Return the (x, y) coordinate for the center point of the cell that contains the specified text.  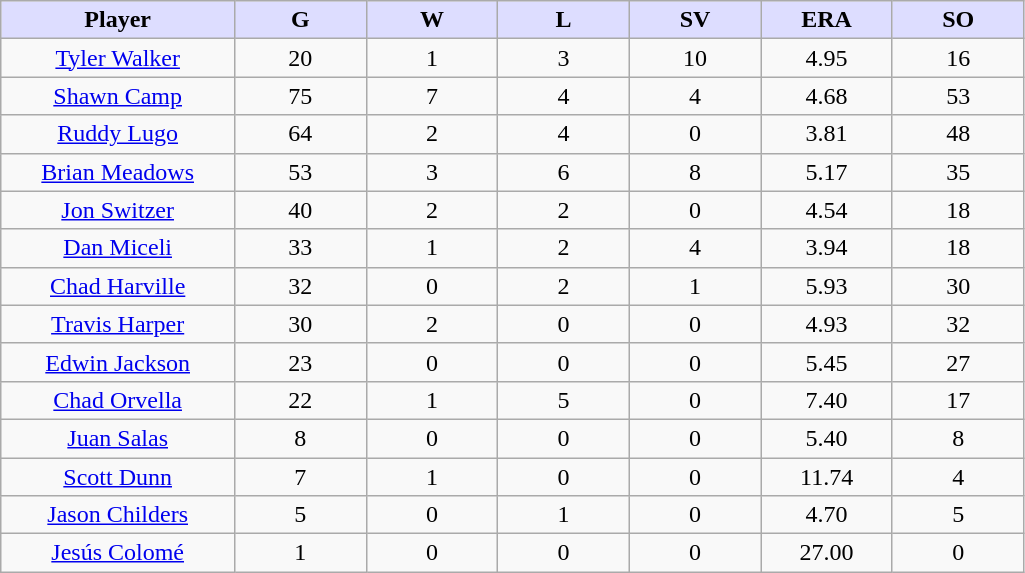
4.70 (827, 515)
4.93 (827, 324)
Chad Harville (118, 286)
SV (695, 20)
6 (564, 172)
75 (301, 96)
10 (695, 58)
27 (958, 362)
Tyler Walker (118, 58)
17 (958, 400)
Jesús Colomé (118, 553)
Shawn Camp (118, 96)
Jason Childers (118, 515)
23 (301, 362)
Ruddy Lugo (118, 134)
ERA (827, 20)
16 (958, 58)
W (432, 20)
Edwin Jackson (118, 362)
SO (958, 20)
Brian Meadows (118, 172)
5.45 (827, 362)
5.17 (827, 172)
5.93 (827, 286)
Scott Dunn (118, 477)
33 (301, 248)
3.81 (827, 134)
5.40 (827, 438)
4.68 (827, 96)
Dan Miceli (118, 248)
20 (301, 58)
48 (958, 134)
Jon Switzer (118, 210)
Player (118, 20)
Travis Harper (118, 324)
27.00 (827, 553)
7.40 (827, 400)
4.95 (827, 58)
22 (301, 400)
Chad Orvella (118, 400)
11.74 (827, 477)
G (301, 20)
L (564, 20)
35 (958, 172)
40 (301, 210)
64 (301, 134)
4.54 (827, 210)
3.94 (827, 248)
Juan Salas (118, 438)
